Pinpoint the cell where the given text exists, returning its (x, y) midpoint coordinate. 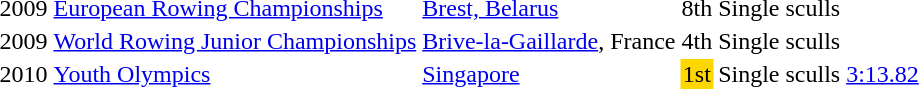
World Rowing Junior Championships (235, 41)
Singapore (549, 74)
Youth Olympics (235, 74)
4th (697, 41)
Brive-la-Gaillarde, France (549, 41)
1st (697, 74)
